Identify which cell holds the provided text, then report its [X, Y] central coordinate. 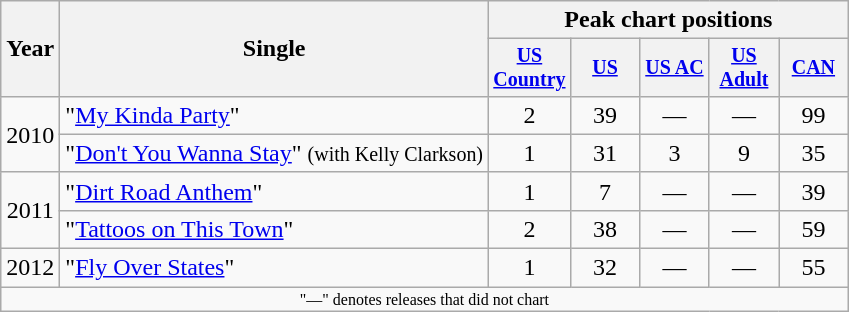
CAN [814, 68]
35 [814, 153]
55 [814, 268]
32 [604, 268]
"—" denotes releases that did not chart [424, 299]
"Don't You Wanna Stay" (with Kelly Clarkson) [274, 153]
2010 [30, 134]
US Adult [744, 68]
59 [814, 229]
99 [814, 115]
7 [604, 191]
US Country [530, 68]
US [604, 68]
2012 [30, 268]
"Dirt Road Anthem" [274, 191]
"Tattoos on This Town" [274, 229]
9 [744, 153]
38 [604, 229]
Single [274, 49]
US AC [674, 68]
Peak chart positions [669, 20]
"Fly Over States" [274, 268]
Year [30, 49]
2011 [30, 210]
3 [674, 153]
31 [604, 153]
"My Kinda Party" [274, 115]
